Pinpoint the cell where the given text exists, returning its (X, Y) midpoint coordinate. 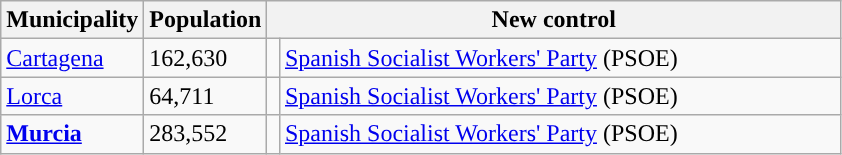
Population (206, 20)
Municipality (72, 20)
Lorca (72, 96)
Cartagena (72, 58)
Murcia (72, 134)
64,711 (206, 96)
283,552 (206, 134)
162,630 (206, 58)
New control (554, 20)
